Identify which cell holds the provided text, then report its (x, y) central coordinate. 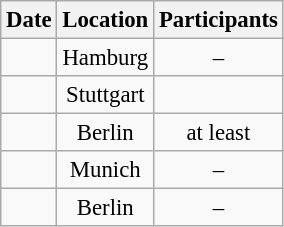
Hamburg (106, 58)
Munich (106, 170)
Participants (219, 20)
Location (106, 20)
Date (29, 20)
at least (219, 133)
Stuttgart (106, 95)
